Pinpoint the cell where the given text exists, returning its (x, y) midpoint coordinate. 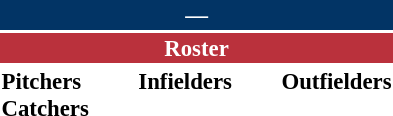
— (196, 15)
Roster (196, 48)
